Return [x, y] of the center of cell containing provided text 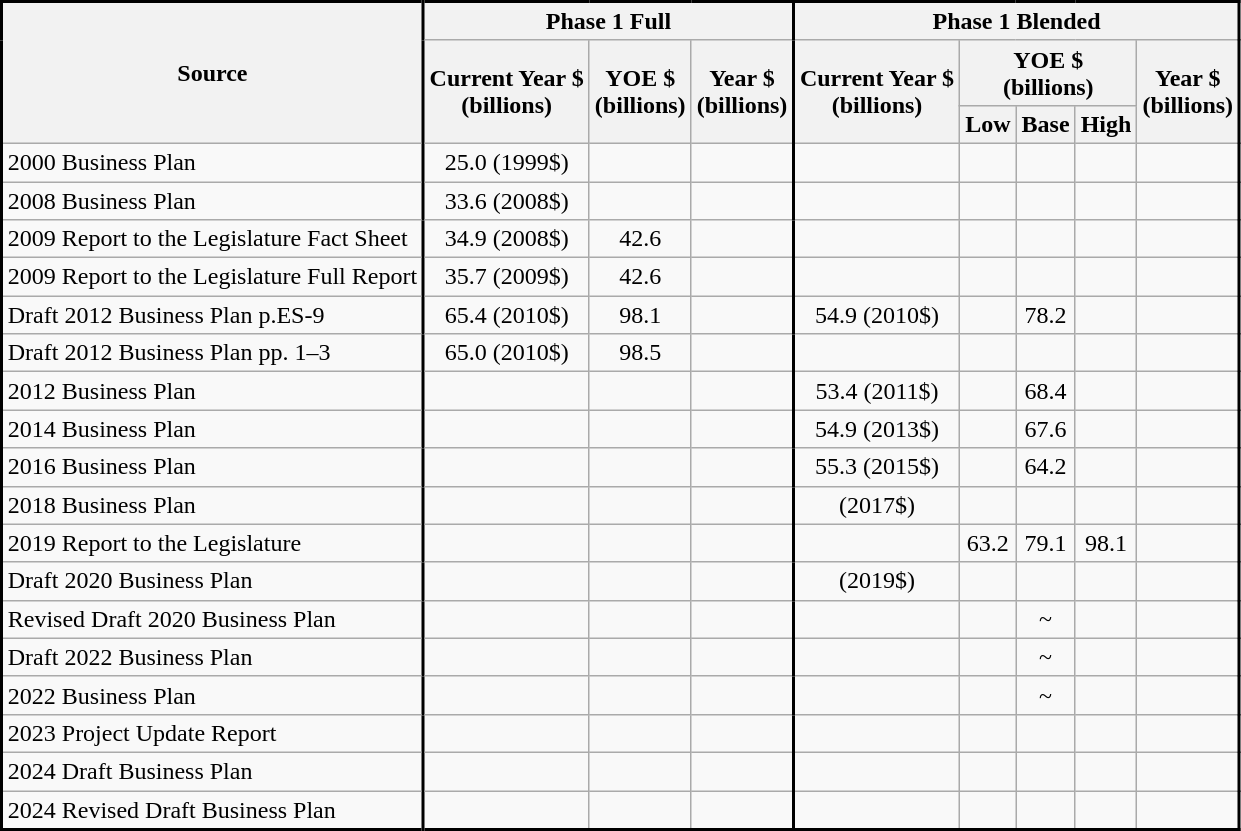
54.9 (2010$) [877, 315]
2023 Project Update Report [213, 733]
2014 Business Plan [213, 429]
33.6 (2008$) [506, 201]
Revised Draft 2020 Business Plan [213, 619]
54.9 (2013$) [877, 429]
(2017$) [877, 505]
65.4 (2010$) [506, 315]
2018 Business Plan [213, 505]
2009 Report to the Legislature Full Report [213, 277]
25.0 (1999$) [506, 162]
79.1 [1046, 543]
64.2 [1046, 467]
65.0 (2010$) [506, 353]
2022 Business Plan [213, 695]
Phase 1 Blended [1017, 22]
(2019$) [877, 581]
55.3 (2015$) [877, 467]
2019 Report to the Legislature [213, 543]
2009 Report to the Legislature Fact Sheet [213, 239]
63.2 [988, 543]
53.4 (2011$) [877, 391]
Base [1046, 124]
2016 Business Plan [213, 467]
Draft 2012 Business Plan p.ES-9 [213, 315]
Draft 2022 Business Plan [213, 657]
78.2 [1046, 315]
35.7 (2009$) [506, 277]
2024 Revised Draft Business Plan [213, 810]
2024 Draft Business Plan [213, 771]
2008 Business Plan [213, 201]
Phase 1 Full [608, 22]
98.5 [640, 353]
67.6 [1046, 429]
Draft 2020 Business Plan [213, 581]
Draft 2012 Business Plan pp. 1–3 [213, 353]
34.9 (2008$) [506, 239]
High [1106, 124]
Low [988, 124]
2012 Business Plan [213, 391]
68.4 [1046, 391]
Source [213, 73]
2000 Business Plan [213, 162]
